Output the [X, Y] coordinate of the center of the cell containing the given text.  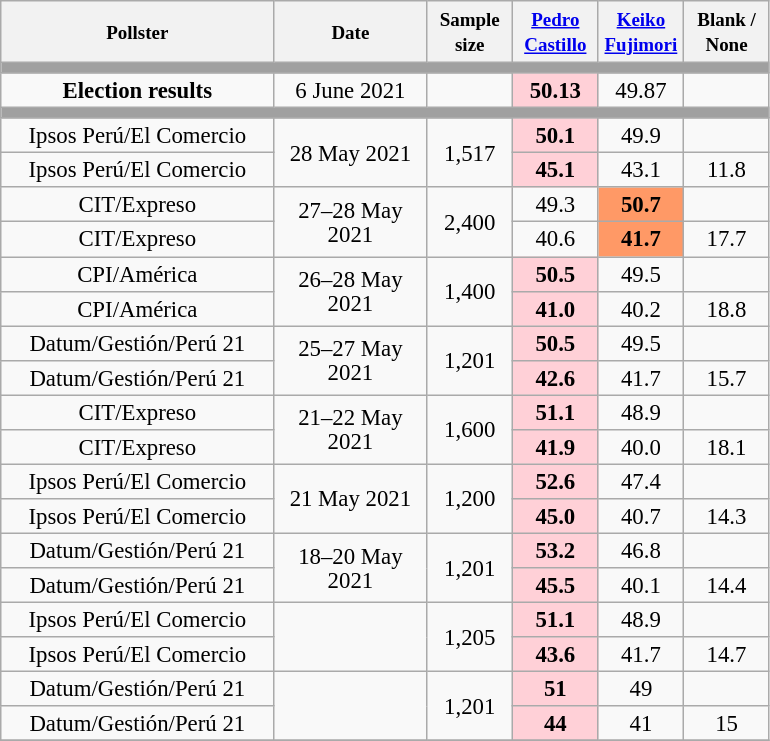
45.5 [556, 586]
14.3 [727, 516]
2,400 [470, 222]
40.1 [641, 586]
43.1 [641, 170]
Keiko Fujimori [641, 32]
17.7 [727, 240]
15 [727, 724]
1,200 [470, 498]
14.7 [727, 654]
49.87 [641, 90]
43.6 [556, 654]
46.8 [641, 550]
6 June 2021 [350, 90]
41.0 [556, 308]
18.1 [727, 448]
40.6 [556, 240]
1,205 [470, 638]
Pollster [138, 32]
18.8 [727, 308]
49 [641, 690]
Pedro Castillo [556, 32]
27–28 May 2021 [350, 222]
21 May 2021 [350, 498]
41.9 [556, 448]
49.3 [556, 206]
40.2 [641, 308]
15.7 [727, 378]
Date [350, 32]
47.4 [641, 482]
18–20 May 2021 [350, 568]
25–27 May 2021 [350, 360]
26–28 May 2021 [350, 292]
Election results [138, 90]
Sample size [470, 32]
50.7 [641, 206]
45.0 [556, 516]
21–22 May 2021 [350, 430]
Blank / None [727, 32]
28 May 2021 [350, 152]
1,600 [470, 430]
40.0 [641, 448]
44 [556, 724]
40.7 [641, 516]
49.9 [641, 136]
51 [556, 690]
50.1 [556, 136]
1,400 [470, 292]
11.8 [727, 170]
50.13 [556, 90]
1,517 [470, 152]
45.1 [556, 170]
14.4 [727, 586]
53.2 [556, 550]
42.6 [556, 378]
41 [641, 724]
52.6 [556, 482]
